For the text-containing cell, return its midpoint in (x, y) coordinate format. 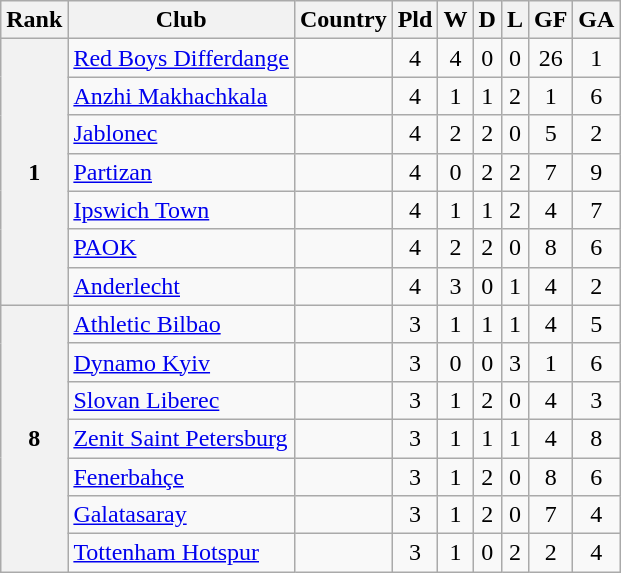
PAOK (182, 248)
Jablonec (182, 134)
Galatasaray (182, 515)
Athletic Bilbao (182, 324)
Red Boys Differdange (182, 58)
Ipswich Town (182, 210)
Pld (415, 20)
Anzhi Makhachkala (182, 96)
Slovan Liberec (182, 400)
9 (596, 172)
Country (343, 20)
Zenit Saint Petersburg (182, 438)
Partizan (182, 172)
Anderlecht (182, 286)
W (456, 20)
Dynamo Kyiv (182, 362)
GA (596, 20)
Tottenham Hotspur (182, 553)
Club (182, 20)
D (487, 20)
GF (550, 20)
26 (550, 58)
Fenerbahçe (182, 477)
L (514, 20)
Rank (34, 20)
